Pinpoint the cell where the given text exists, returning its (X, Y) midpoint coordinate. 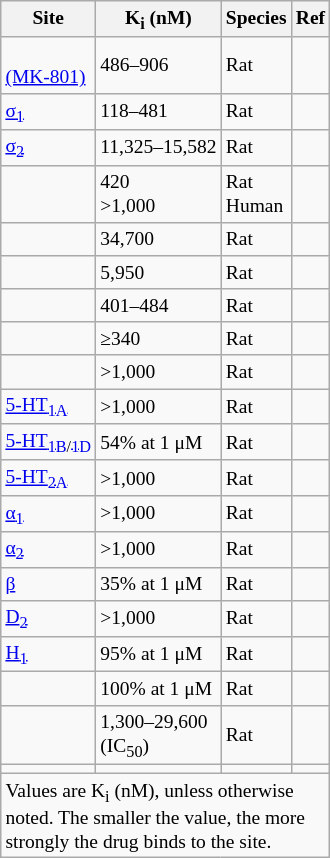
D2 (48, 618)
54% at 1 μM (159, 442)
Values are Ki (nM), unless otherwise noted. The smaller the value, the more strongly the drug binds to the site. (166, 816)
1,300–29,600(IC50) (159, 735)
401–484 (159, 306)
σ2 (48, 147)
RatHuman (256, 194)
35% at 1 μM (159, 584)
(MK-801) (48, 64)
100% at 1 μM (159, 688)
5-HT1A (48, 407)
5-HT1B/1D (48, 442)
≥340 (159, 338)
Ki (nM) (159, 19)
420>1,000 (159, 194)
Ref (310, 19)
Site (48, 19)
5,950 (159, 272)
34,700 (159, 238)
H1 (48, 654)
α2 (48, 549)
Species (256, 19)
σ1 (48, 112)
95% at 1 μM (159, 654)
5-HT2A (48, 478)
β (48, 584)
11,325–15,582 (159, 147)
118–481 (159, 112)
486–906 (159, 64)
α1 (48, 514)
